For the text-containing cell, return its midpoint in [x, y] coordinate format. 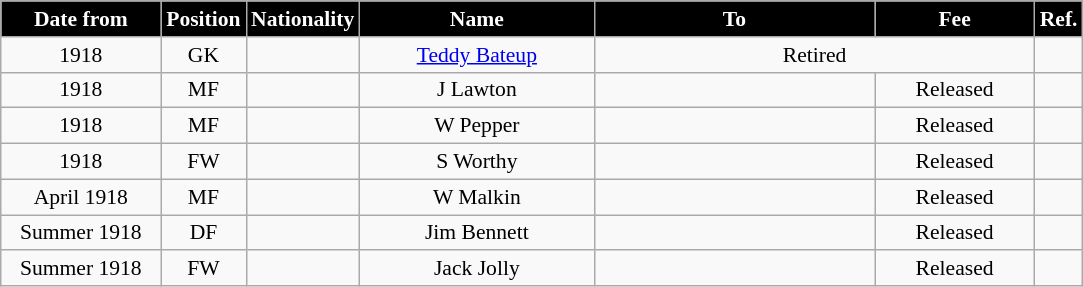
J Lawton [476, 90]
GK [204, 55]
To [734, 19]
Name [476, 19]
S Worthy [476, 162]
Jack Jolly [476, 269]
DF [204, 233]
Fee [955, 19]
Jim Bennett [476, 233]
April 1918 [81, 197]
W Pepper [476, 126]
W Malkin [476, 197]
Date from [81, 19]
Position [204, 19]
Nationality [302, 19]
Ref. [1059, 19]
Teddy Bateup [476, 55]
Retired [814, 55]
